Provide the (X, Y) coordinate of the cell's center where the given text is located.  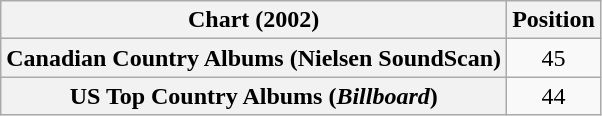
US Top Country Albums (Billboard) (254, 96)
45 (554, 58)
Chart (2002) (254, 20)
Position (554, 20)
Canadian Country Albums (Nielsen SoundScan) (254, 58)
44 (554, 96)
